Search for the cell housing the specified text and yield its [X, Y] center coordinate. 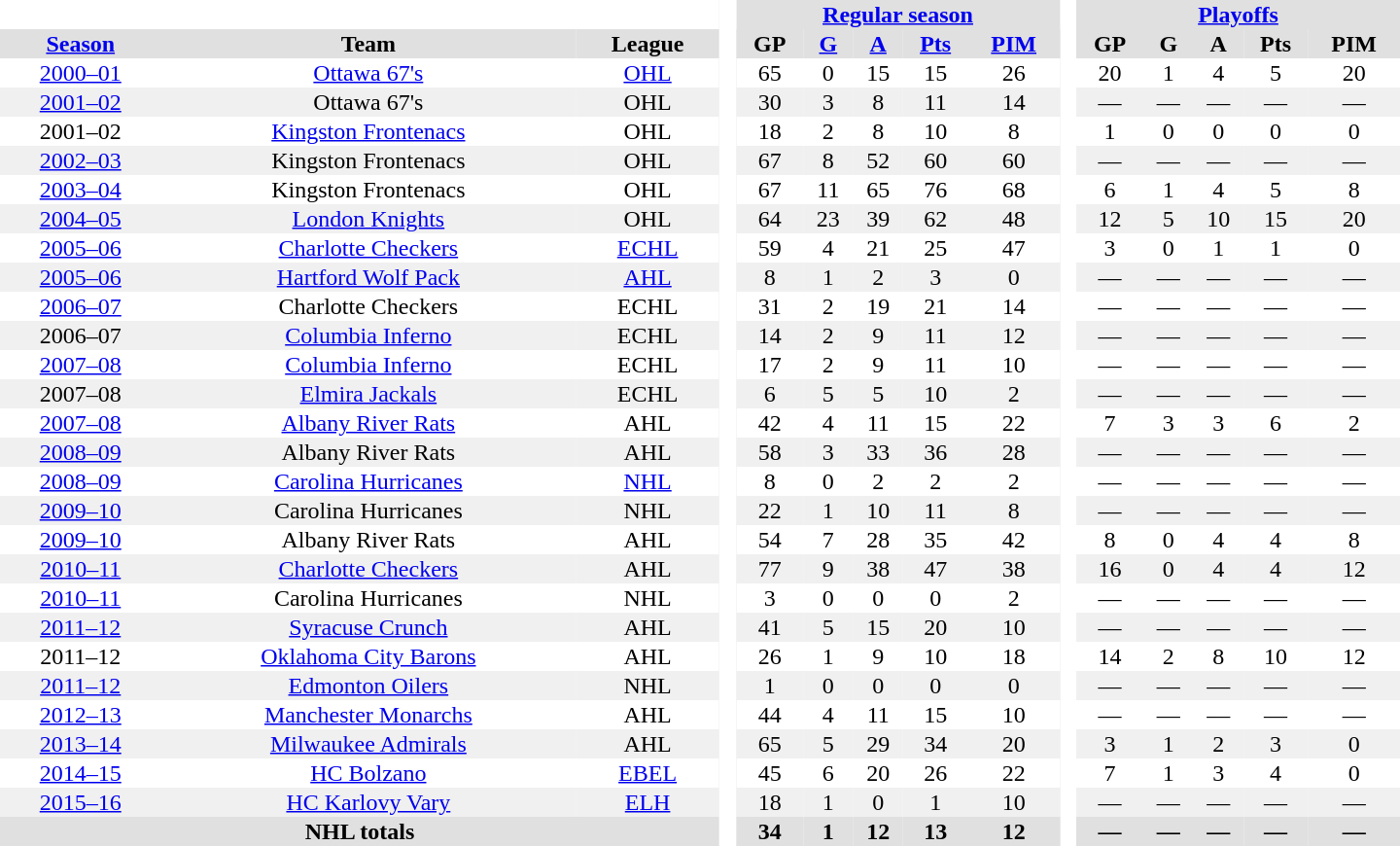
76 [935, 190]
77 [770, 569]
58 [770, 452]
HC Karlovy Vary [367, 802]
48 [1013, 219]
13 [935, 831]
36 [935, 452]
NHL totals [360, 831]
39 [879, 219]
Syracuse Crunch [367, 627]
2013–14 [80, 744]
52 [879, 160]
33 [879, 452]
Playoffs [1239, 15]
29 [879, 744]
Manchester Monarchs [367, 715]
25 [935, 248]
23 [828, 219]
Season [80, 44]
17 [770, 365]
Oklahoma City Barons [367, 656]
2003–04 [80, 190]
2012–13 [80, 715]
35 [935, 540]
EBEL [647, 773]
2002–03 [80, 160]
59 [770, 248]
2015–16 [80, 802]
Regular season [898, 15]
ELH [647, 802]
62 [935, 219]
31 [770, 306]
Milwaukee Admirals [367, 744]
30 [770, 102]
2004–05 [80, 219]
45 [770, 773]
Hartford Wolf Pack [367, 277]
54 [770, 540]
64 [770, 219]
Team [367, 44]
2000–01 [80, 73]
HC Bolzano [367, 773]
41 [770, 627]
16 [1110, 569]
44 [770, 715]
London Knights [367, 219]
League [647, 44]
Edmonton Oilers [367, 686]
19 [879, 306]
Elmira Jackals [367, 394]
2014–15 [80, 773]
68 [1013, 190]
